Return [X, Y] of the center of cell containing provided text 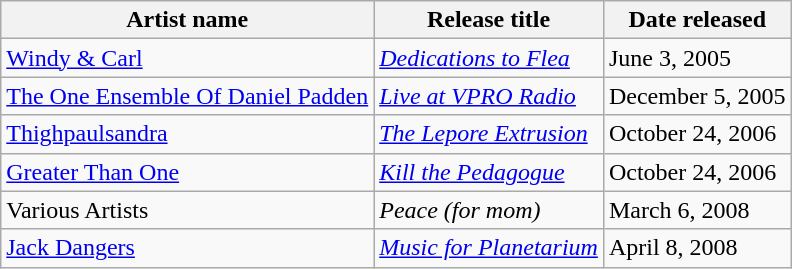
Live at VPRO Radio [489, 96]
Various Artists [188, 210]
March 6, 2008 [697, 210]
Kill the Pedagogue [489, 172]
Peace (for mom) [489, 210]
Dedications to Flea [489, 58]
Thighpaulsandra [188, 134]
April 8, 2008 [697, 248]
Date released [697, 20]
Jack Dangers [188, 248]
Greater Than One [188, 172]
Windy & Carl [188, 58]
The One Ensemble Of Daniel Padden [188, 96]
December 5, 2005 [697, 96]
The Lepore Extrusion [489, 134]
Music for Planetarium [489, 248]
Artist name [188, 20]
Release title [489, 20]
June 3, 2005 [697, 58]
